For the text-containing cell, return its midpoint in [x, y] coordinate format. 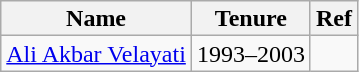
1993–2003 [250, 54]
Tenure [250, 18]
Name [96, 18]
Ref [334, 18]
Ali Akbar Velayati [96, 54]
